Identify which cell holds the provided text, then report its (X, Y) central coordinate. 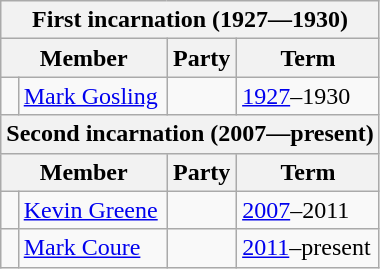
Mark Gosling (92, 96)
Second incarnation (2007—present) (190, 134)
2011–present (308, 248)
First incarnation (1927—1930) (190, 20)
2007–2011 (308, 210)
Kevin Greene (92, 210)
Mark Coure (92, 248)
1927–1930 (308, 96)
